Return the (X, Y) coordinate for the center point of the cell that contains the specified text.  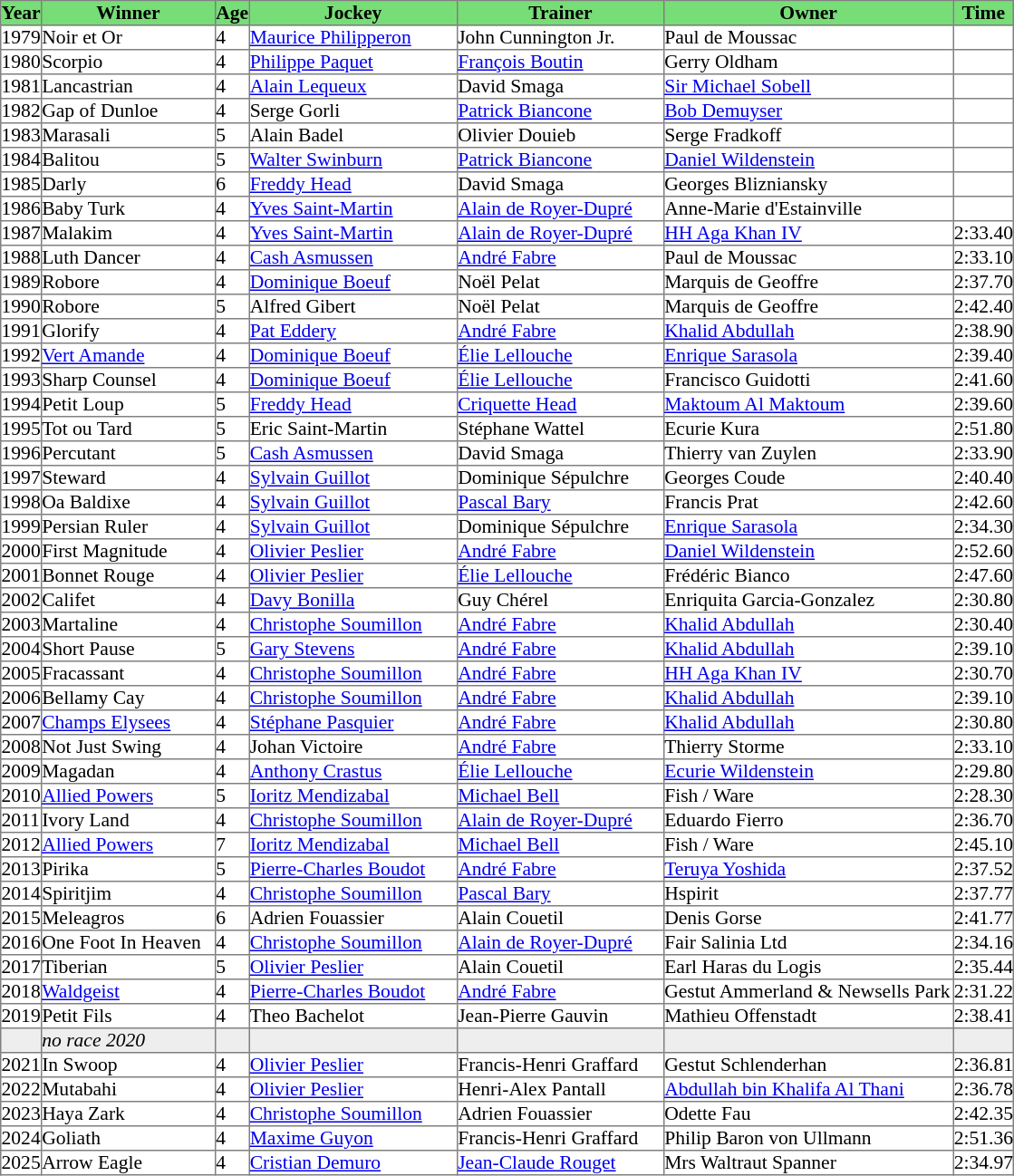
1981 (22, 87)
Criquette Head (560, 404)
Baby Turk (128, 208)
1998 (22, 502)
Jean-Pierre Gauvin (560, 1017)
Goliath (128, 1138)
2:33.40 (984, 234)
1996 (22, 453)
François Boutin (560, 62)
2007 (22, 723)
Marasali (128, 136)
2003 (22, 625)
Odette Fau (808, 1114)
Magadan (128, 772)
Martaline (128, 625)
2:42.35 (984, 1114)
no race 2020 (128, 1040)
Vert Amande (128, 355)
Year (22, 13)
Jean-Claude Rouget (560, 1163)
1983 (22, 136)
1982 (22, 111)
Henri-Alex Pantall (560, 1089)
Philip Baron von Ullmann (808, 1138)
Gestut Ammerland & Newsells Park (808, 991)
Luth Dancer (128, 257)
2018 (22, 991)
2014 (22, 893)
Anthony Crastus (353, 772)
1985 (22, 185)
Haya Zark (128, 1114)
2:33.90 (984, 453)
Maxime Guyon (353, 1138)
1999 (22, 527)
Georges Coude (808, 478)
Alain Lequeux (353, 87)
Philippe Paquet (353, 62)
2002 (22, 600)
Hspirit (808, 893)
Time (984, 13)
2006 (22, 698)
1987 (22, 234)
Eduardo Fierro (808, 821)
2022 (22, 1089)
Age (232, 13)
Owner (808, 13)
1991 (22, 332)
Teruya Yoshida (808, 870)
Malakim (128, 234)
Jockey (353, 13)
2010 (22, 795)
Georges Blizniansky (808, 185)
Mathieu Offenstadt (808, 1017)
2019 (22, 1017)
2024 (22, 1138)
Thierry van Zuylen (808, 453)
2:51.80 (984, 429)
1980 (22, 62)
1994 (22, 404)
Serge Gorli (353, 111)
1997 (22, 478)
Scorpio (128, 62)
2:45.10 (984, 844)
2:30.70 (984, 674)
Davy Bonilla (353, 600)
Champs Elysees (128, 723)
1986 (22, 208)
Fair Salinia Ltd (808, 942)
1979 (22, 38)
Lancastrian (128, 87)
Guy Chérel (560, 600)
Gestut Schlenderhan (808, 1065)
2:31.22 (984, 991)
1993 (22, 381)
2001 (22, 576)
Pat Eddery (353, 332)
2:30.40 (984, 625)
2000 (22, 551)
Ecurie Kura (808, 429)
Short Pause (128, 649)
Walter Swinburn (353, 159)
Percutant (128, 453)
1992 (22, 355)
Mutabahi (128, 1089)
Darly (128, 185)
2:34.30 (984, 527)
Oa Baldixe (128, 502)
2015 (22, 919)
Eric Saint-Martin (353, 429)
2:29.80 (984, 772)
Arrow Eagle (128, 1163)
Pirika (128, 870)
2023 (22, 1114)
Waldgeist (128, 991)
Balitou (128, 159)
Persian Ruler (128, 527)
Petit Fils (128, 1017)
Johan Victoire (353, 747)
2:47.60 (984, 576)
1989 (22, 283)
Meleagros (128, 919)
Fracassant (128, 674)
2:37.77 (984, 893)
Thierry Storme (808, 747)
Sir Michael Sobell (808, 87)
Tiberian (128, 968)
Ivory Land (128, 821)
Cristian Demuro (353, 1163)
2005 (22, 674)
2:37.70 (984, 283)
First Magnitude (128, 551)
Sharp Counsel (128, 381)
Bonnet Rouge (128, 576)
Denis Gorse (808, 919)
Bob Demuyser (808, 111)
Stéphane Pasquier (353, 723)
Bellamy Cay (128, 698)
2004 (22, 649)
2:28.30 (984, 795)
2008 (22, 747)
Olivier Douieb (560, 136)
2025 (22, 1163)
Earl Haras du Logis (808, 968)
2021 (22, 1065)
Gary Stevens (353, 649)
2:36.78 (984, 1089)
Steward (128, 478)
Frédéric Bianco (808, 576)
2:39.40 (984, 355)
1988 (22, 257)
Mrs Waltraut Spanner (808, 1163)
Not Just Swing (128, 747)
Serge Fradkoff (808, 136)
In Swoop (128, 1065)
Glorify (128, 332)
Francis Prat (808, 502)
Ecurie Wildenstein (808, 772)
Spiritjim (128, 893)
2:38.90 (984, 332)
2016 (22, 942)
2:36.70 (984, 821)
7 (232, 844)
Maurice Philipperon (353, 38)
2013 (22, 870)
1990 (22, 306)
2:34.97 (984, 1163)
Theo Bachelot (353, 1017)
Maktoum Al Maktoum (808, 404)
Trainer (560, 13)
2012 (22, 844)
2:41.60 (984, 381)
Califet (128, 600)
Petit Loup (128, 404)
2009 (22, 772)
Gerry Oldham (808, 62)
2:42.60 (984, 502)
1995 (22, 429)
2:39.60 (984, 404)
Gap of Dunloe (128, 111)
Francisco Guidotti (808, 381)
2:40.40 (984, 478)
2:36.81 (984, 1065)
2:42.40 (984, 306)
Tot ou Tard (128, 429)
Abdullah bin Khalifa Al Thani (808, 1089)
2:37.52 (984, 870)
2:35.44 (984, 968)
Stéphane Wattel (560, 429)
Alain Badel (353, 136)
Winner (128, 13)
2011 (22, 821)
2:34.16 (984, 942)
2:51.36 (984, 1138)
John Cunnington Jr. (560, 38)
2:38.41 (984, 1017)
Alfred Gibert (353, 306)
2:52.60 (984, 551)
Enriquita Garcia-Gonzalez (808, 600)
1984 (22, 159)
Anne-Marie d'Estainville (808, 208)
2017 (22, 968)
One Foot In Heaven (128, 942)
Noir et Or (128, 38)
2:41.77 (984, 919)
